Locate the cell with the specified text and output its [X, Y] center coordinate. 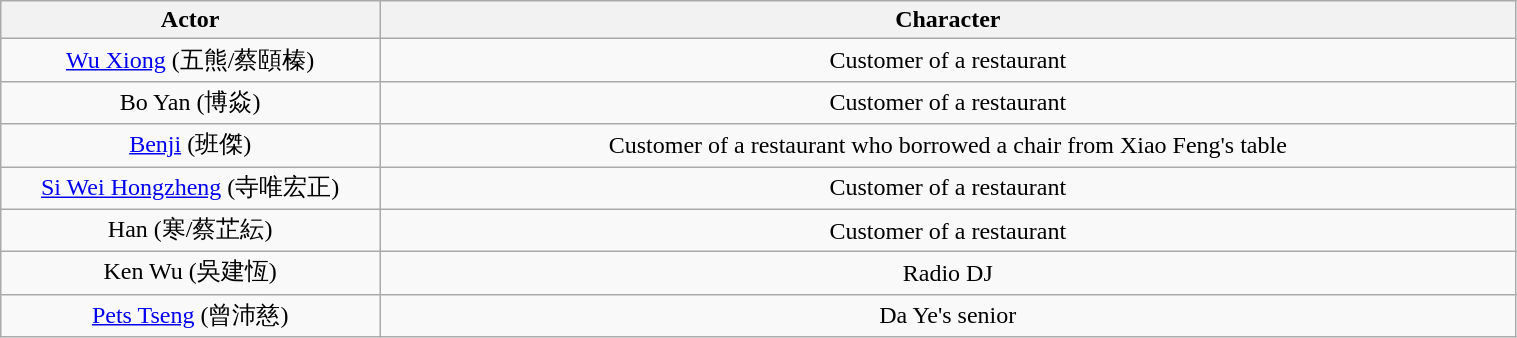
Benji (班傑) [190, 146]
Bo Yan (博焱) [190, 102]
Han (寒/蔡芷紜) [190, 230]
Da Ye's senior [948, 316]
Customer of a restaurant who borrowed a chair from Xiao Feng's table [948, 146]
Radio DJ [948, 274]
Si Wei Hongzheng (寺唯宏正) [190, 188]
Ken Wu (吳建恆) [190, 274]
Pets Tseng (曾沛慈) [190, 316]
Character [948, 20]
Wu Xiong (五熊/蔡頤榛) [190, 60]
Actor [190, 20]
